Scan for the cell matching the given text and deliver its (X, Y) coordinate at center. 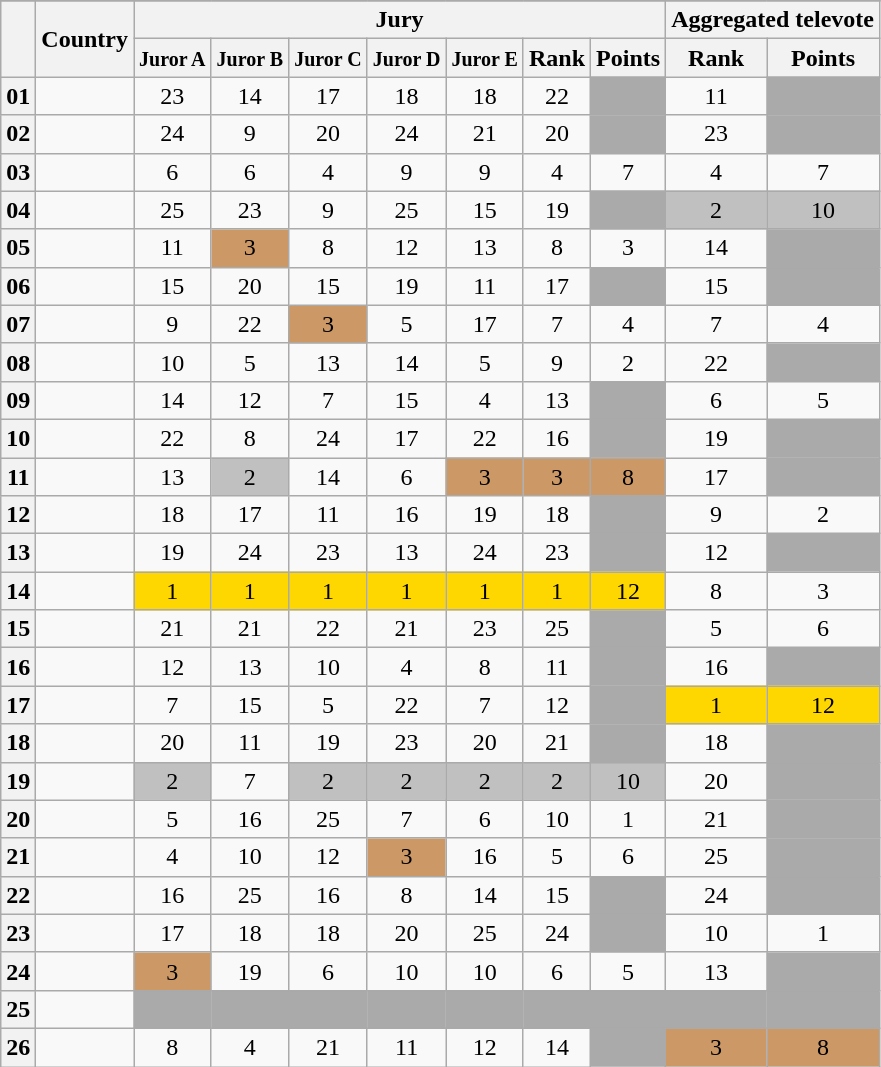
Juror E (485, 58)
Juror A (173, 58)
01 (18, 96)
Jury (400, 20)
Juror C (328, 58)
26 (18, 1047)
Juror D (406, 58)
06 (18, 286)
03 (18, 172)
02 (18, 134)
08 (18, 362)
09 (18, 400)
04 (18, 210)
Juror B (250, 58)
Aggregated televote (773, 20)
07 (18, 324)
05 (18, 248)
Country (85, 39)
